Search for the cell housing the specified text and yield its [x, y] center coordinate. 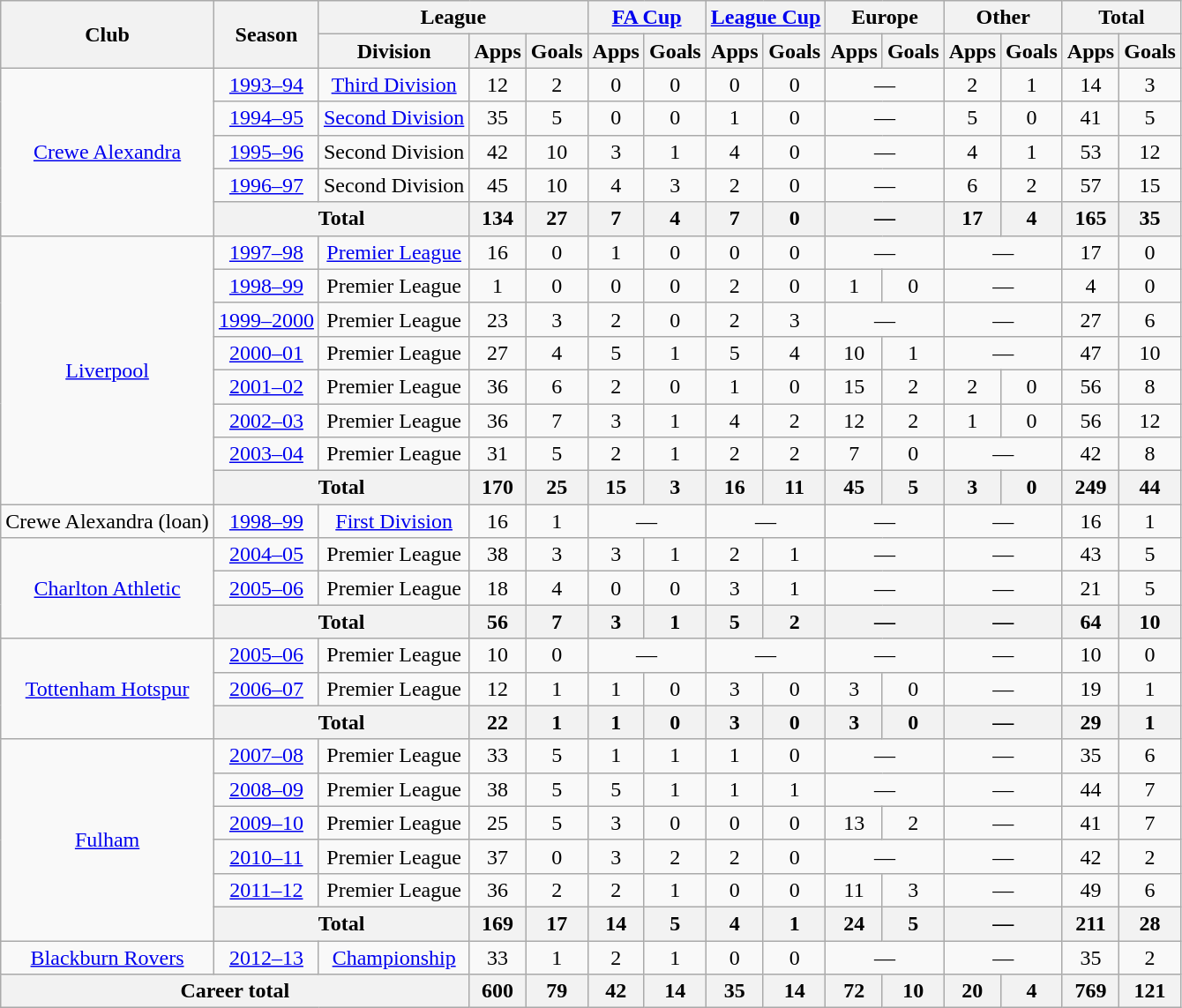
2010–11 [266, 856]
19 [1090, 689]
20 [972, 991]
43 [1090, 555]
Europe [885, 18]
121 [1150, 991]
249 [1090, 488]
1999–2000 [266, 319]
24 [854, 923]
Other [1003, 18]
18 [497, 588]
Blackburn Rovers [108, 957]
769 [1090, 991]
31 [497, 454]
134 [497, 219]
2007–08 [266, 756]
170 [497, 488]
Championship [393, 957]
1996–97 [266, 185]
79 [557, 991]
First Division [393, 521]
2012–13 [266, 957]
53 [1090, 152]
Crewe Alexandra (loan) [108, 521]
2008–09 [266, 789]
Liverpool [108, 370]
28 [1150, 923]
2001–02 [266, 386]
49 [1090, 890]
Tottenham Hotspur [108, 689]
22 [497, 722]
169 [497, 923]
211 [1090, 923]
Charlton Athletic [108, 588]
1995–96 [266, 152]
Career total [235, 991]
Crewe Alexandra [108, 152]
2000–01 [266, 353]
64 [1090, 622]
23 [497, 319]
37 [497, 856]
2003–04 [266, 454]
47 [1090, 353]
29 [1090, 722]
1993–94 [266, 85]
Third Division [393, 85]
57 [1090, 185]
Club [108, 34]
21 [1090, 588]
13 [854, 823]
1997–98 [266, 252]
FA Cup [647, 18]
2011–12 [266, 890]
League [453, 18]
2006–07 [266, 689]
League Cup [766, 18]
2009–10 [266, 823]
1994–95 [266, 118]
165 [1090, 219]
72 [854, 991]
Division [393, 51]
600 [497, 991]
Fulham [108, 840]
2002–03 [266, 421]
Season [266, 34]
2004–05 [266, 555]
